Pinpoint the cell where the given text exists, returning its [x, y] midpoint coordinate. 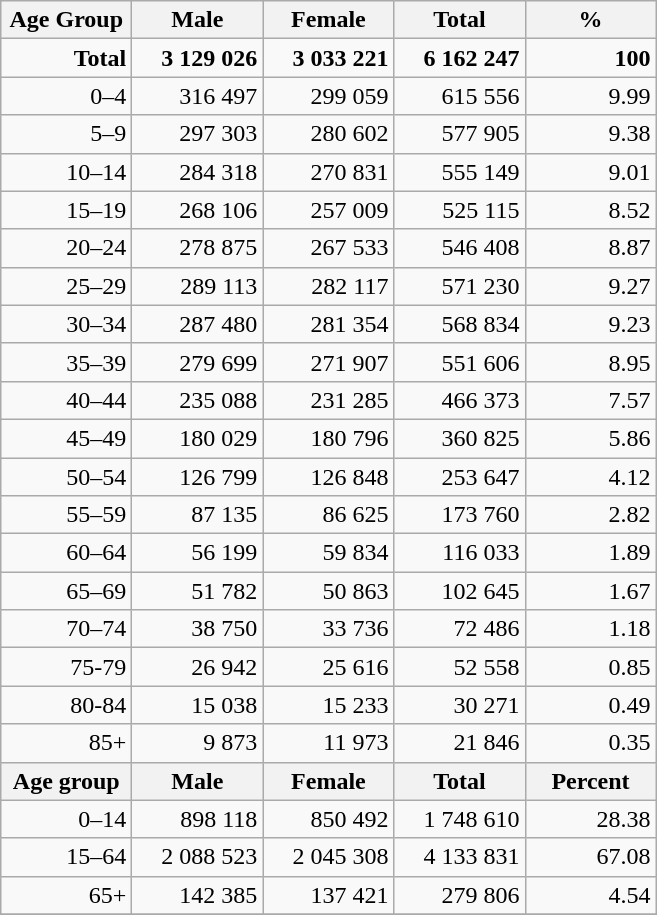
0–4 [66, 96]
3 129 026 [198, 58]
898 118 [198, 819]
Age group [66, 781]
551 606 [460, 362]
15 038 [198, 705]
38 750 [198, 629]
50 863 [328, 591]
15–19 [66, 210]
33 736 [328, 629]
20–24 [66, 248]
1 748 610 [460, 819]
28.38 [590, 819]
280 602 [328, 134]
0.49 [590, 705]
6 162 247 [460, 58]
1.18 [590, 629]
% [590, 20]
9.27 [590, 286]
270 831 [328, 172]
289 113 [198, 286]
85+ [66, 743]
284 318 [198, 172]
0.85 [590, 667]
55–59 [66, 515]
67.08 [590, 857]
4.12 [590, 477]
9 873 [198, 743]
577 905 [460, 134]
279 806 [460, 895]
126 799 [198, 477]
8.95 [590, 362]
30 271 [460, 705]
80-84 [66, 705]
555 149 [460, 172]
35–39 [66, 362]
10–14 [66, 172]
1.89 [590, 553]
287 480 [198, 324]
142 385 [198, 895]
21 846 [460, 743]
568 834 [460, 324]
75-79 [66, 667]
60–64 [66, 553]
100 [590, 58]
5–9 [66, 134]
11 973 [328, 743]
279 699 [198, 362]
180 796 [328, 438]
30–34 [66, 324]
235 088 [198, 400]
0–14 [66, 819]
282 117 [328, 286]
231 285 [328, 400]
173 760 [460, 515]
9.23 [590, 324]
2 045 308 [328, 857]
Age Group [66, 20]
26 942 [198, 667]
1.67 [590, 591]
360 825 [460, 438]
25 616 [328, 667]
253 647 [460, 477]
56 199 [198, 553]
525 115 [460, 210]
137 421 [328, 895]
9.38 [590, 134]
850 492 [328, 819]
116 033 [460, 553]
50–54 [66, 477]
59 834 [328, 553]
299 059 [328, 96]
281 354 [328, 324]
Percent [590, 781]
9.99 [590, 96]
15 233 [328, 705]
2.82 [590, 515]
267 533 [328, 248]
297 303 [198, 134]
15–64 [66, 857]
5.86 [590, 438]
316 497 [198, 96]
268 106 [198, 210]
25–29 [66, 286]
52 558 [460, 667]
278 875 [198, 248]
126 848 [328, 477]
65+ [66, 895]
3 033 221 [328, 58]
87 135 [198, 515]
7.57 [590, 400]
86 625 [328, 515]
40–44 [66, 400]
102 645 [460, 591]
271 907 [328, 362]
571 230 [460, 286]
72 486 [460, 629]
8.87 [590, 248]
51 782 [198, 591]
257 009 [328, 210]
466 373 [460, 400]
65–69 [66, 591]
546 408 [460, 248]
45–49 [66, 438]
9.01 [590, 172]
615 556 [460, 96]
2 088 523 [198, 857]
4 133 831 [460, 857]
70–74 [66, 629]
0.35 [590, 743]
4.54 [590, 895]
180 029 [198, 438]
8.52 [590, 210]
